Search for the cell housing the specified text and yield its (x, y) center coordinate. 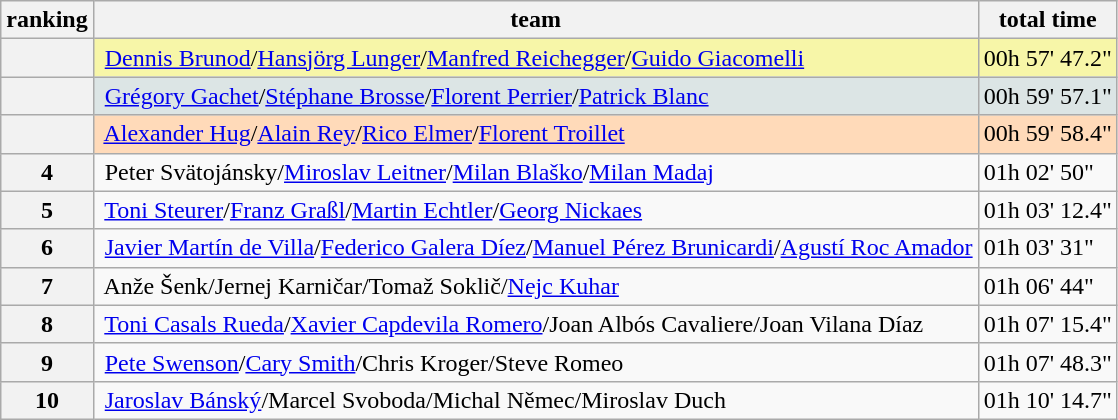
01h 07' 48.3" (1048, 362)
Alexander Hug/Alain Rey/Rico Elmer/Florent Troillet (536, 134)
7 (47, 286)
00h 59' 58.4" (1048, 134)
10 (47, 400)
Anže Šenk/Jernej Karničar/Tomaž Soklič/Nejc Kuhar (536, 286)
Peter Svätojánsky/Miroslav Leitner/Milan Blaško/Milan Madaj (536, 172)
5 (47, 210)
8 (47, 324)
01h 02' 50" (1048, 172)
01h 06' 44" (1048, 286)
Toni Steurer/Franz Graßl/Martin Echtler/Georg Nickaes (536, 210)
Jaroslav Bánský/Marcel Svoboda/Michal Němec/Miroslav Duch (536, 400)
Javier Martín de Villa/Federico Galera Díez/Manuel Pérez Brunicardi/Agustí Roc Amador (536, 248)
6 (47, 248)
Dennis Brunod/Hansjörg Lunger/Manfred Reichegger/Guido Giacomelli (536, 58)
01h 03' 31" (1048, 248)
Grégory Gachet/Stéphane Brosse/Florent Perrier/Patrick Blanc (536, 96)
team (536, 20)
Toni Casals Rueda/Xavier Capdevila Romero/Joan Albós Cavaliere/Joan Vilana Díaz (536, 324)
ranking (47, 20)
01h 07' 15.4" (1048, 324)
00h 57' 47.2" (1048, 58)
00h 59' 57.1" (1048, 96)
01h 03' 12.4" (1048, 210)
Pete Swenson/Cary Smith/Chris Kroger/Steve Romeo (536, 362)
9 (47, 362)
01h 10' 14.7" (1048, 400)
total time (1048, 20)
4 (47, 172)
